Pinpoint the cell where the given text exists, returning its (x, y) midpoint coordinate. 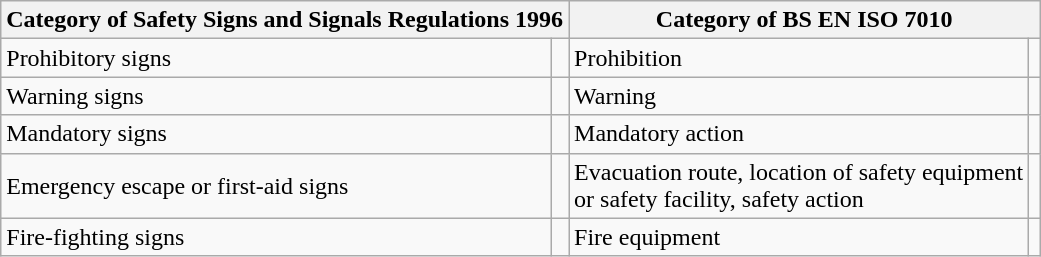
Fire equipment (799, 237)
Category of BS EN ISO 7010 (804, 20)
Fire-fighting signs (276, 237)
Mandatory signs (276, 134)
Prohibition (799, 58)
Evacuation route, location of safety equipment or safety facility, safety action (799, 186)
Category of Safety Signs and Signals Regulations 1996 (285, 20)
Warning signs (276, 96)
Prohibitory signs (276, 58)
Mandatory action (799, 134)
Warning (799, 96)
Emergency escape or first-aid signs (276, 186)
